For the text-containing cell, return its midpoint in [x, y] coordinate format. 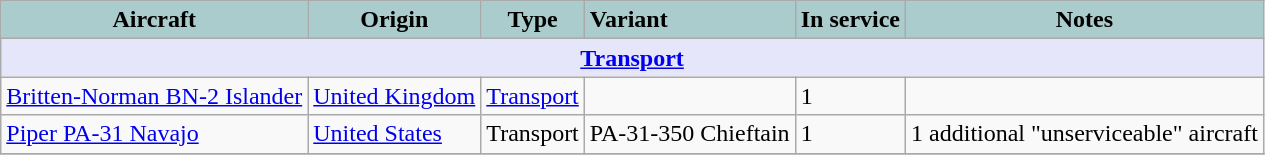
United Kingdom [394, 96]
Notes [1085, 20]
Origin [394, 20]
Piper PA-31 Navajo [154, 134]
Variant [690, 20]
Aircraft [154, 20]
Type [533, 20]
Britten-Norman BN-2 Islander [154, 96]
In service [850, 20]
1 additional "unserviceable" aircraft [1085, 134]
United States [394, 134]
PA-31-350 Chieftain [690, 134]
